Detect which cell encompasses the target text, then output its [X, Y] center coordinate. 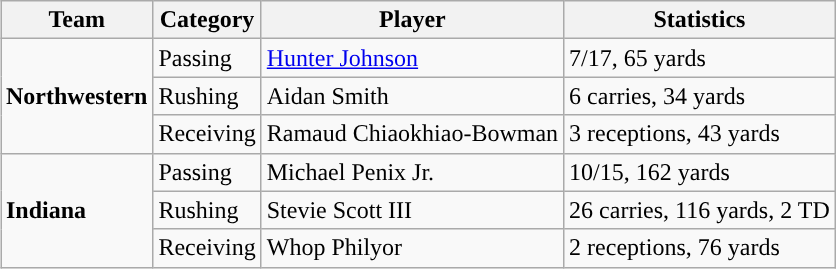
Player [412, 20]
10/15, 162 yards [700, 172]
3 receptions, 43 yards [700, 134]
Northwestern [76, 96]
Statistics [700, 20]
2 receptions, 76 yards [700, 248]
Team [76, 20]
Whop Philyor [412, 248]
Stevie Scott III [412, 210]
Indiana [76, 210]
6 carries, 34 yards [700, 96]
Ramaud Chiaokhiao-Bowman [412, 134]
Aidan Smith [412, 96]
7/17, 65 yards [700, 58]
Hunter Johnson [412, 58]
Category [207, 20]
Michael Penix Jr. [412, 172]
26 carries, 116 yards, 2 TD [700, 210]
